Capture the cell that displays the provided text and extract its (X, Y) central coordinate. 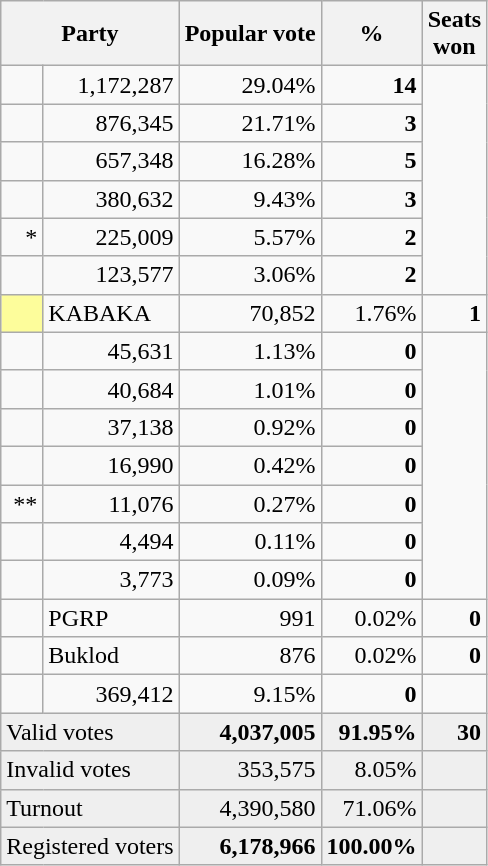
6,178,966 (250, 846)
876 (250, 656)
KABAKA (111, 313)
40,684 (111, 389)
0.42% (250, 465)
4,037,005 (250, 732)
1.76% (372, 313)
9.15% (250, 694)
353,575 (250, 770)
9.43% (250, 199)
11,076 (111, 503)
8.05% (372, 770)
Invalid votes (90, 770)
91.95% (372, 732)
3,773 (111, 580)
% (372, 34)
21.71% (250, 123)
4,390,580 (250, 808)
657,348 (111, 161)
14 (372, 85)
45,631 (111, 351)
Registered voters (90, 846)
Buklod (111, 656)
PGRP (111, 618)
0.11% (250, 542)
5.57% (250, 237)
380,632 (111, 199)
0.09% (250, 580)
** (22, 503)
5 (372, 161)
369,412 (111, 694)
16,990 (111, 465)
100.00% (372, 846)
225,009 (111, 237)
1,172,287 (111, 85)
0.92% (250, 427)
Party (90, 34)
71.06% (372, 808)
Valid votes (90, 732)
123,577 (111, 275)
29.04% (250, 85)
Popular vote (250, 34)
0.27% (250, 503)
Turnout (90, 808)
16.28% (250, 161)
70,852 (250, 313)
991 (250, 618)
876,345 (111, 123)
37,138 (111, 427)
* (22, 237)
4,494 (111, 542)
30 (454, 732)
1 (454, 313)
3.06% (250, 275)
Seatswon (454, 34)
1.01% (250, 389)
1.13% (250, 351)
